Extract the [X, Y] coordinate from the center of the cell holding the provided text.  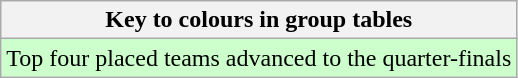
Key to colours in group tables [259, 20]
Top four placed teams advanced to the quarter-finals [259, 58]
